Identify which cell holds the provided text, then report its [x, y] central coordinate. 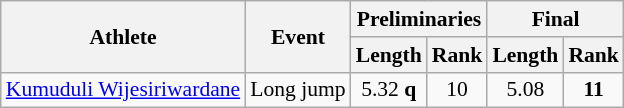
11 [594, 90]
Event [298, 36]
10 [458, 90]
5.08 [525, 90]
Kumuduli Wijesiriwardane [123, 90]
Athlete [123, 36]
Long jump [298, 90]
Final [556, 19]
Preliminaries [420, 19]
5.32 q [389, 90]
